Extract the (X, Y) coordinate from the center of the cell holding the provided text.  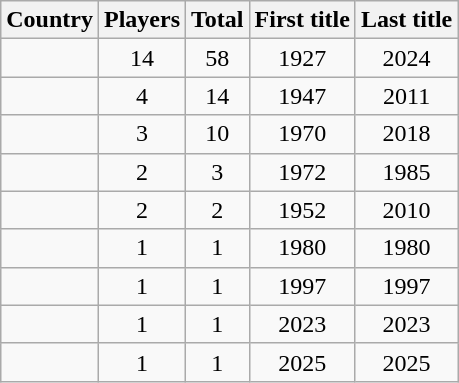
1947 (302, 96)
First title (302, 20)
1970 (302, 134)
2011 (406, 96)
2024 (406, 58)
Last title (406, 20)
58 (218, 58)
2010 (406, 210)
Country (50, 20)
2018 (406, 134)
10 (218, 134)
1972 (302, 172)
Total (218, 20)
Players (142, 20)
1985 (406, 172)
1927 (302, 58)
4 (142, 96)
1952 (302, 210)
